Detect which cell encompasses the target text, then output its [X, Y] center coordinate. 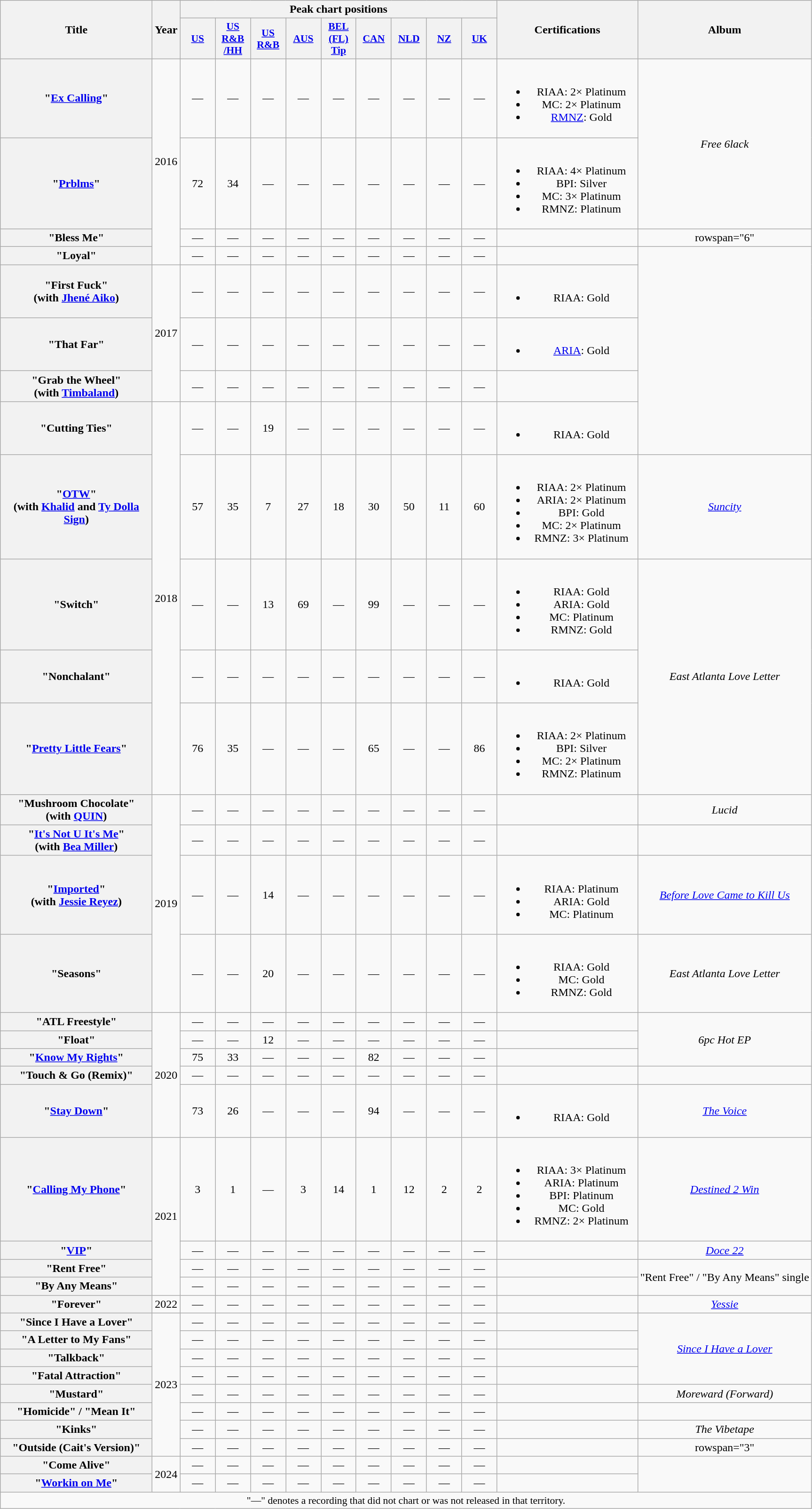
"Cutting Ties" [76, 428]
11 [444, 507]
Year [166, 30]
82 [373, 1058]
The Voice [725, 1111]
Lucid [725, 810]
"Ex Calling" [76, 98]
65 [373, 749]
Title [76, 30]
"Grab the Wheel"(with Timbaland) [76, 387]
"Pretty Little Fears" [76, 749]
Free 6lack [725, 144]
NLD [409, 39]
Since I Have a Lover [725, 1349]
RIAA: GoldARIA: GoldMC: PlatinumRMNZ: Gold [567, 604]
rowspan="3" [725, 1447]
7 [268, 507]
Destined 2 Win [725, 1190]
"OTW"(with Khalid and Ty Dolla Sign) [76, 507]
2024 [166, 1474]
ARIA: Gold [567, 344]
NZ [444, 39]
"Kinks" [76, 1429]
"Fatal Attraction" [76, 1375]
2020 [166, 1075]
Yessie [725, 1304]
"Float" [76, 1040]
RIAA: PlatinumARIA: GoldMC: Platinum [567, 894]
33 [233, 1058]
"Prblms" [76, 183]
94 [373, 1111]
Album [725, 30]
2019 [166, 903]
Before Love Came to Kill Us [725, 894]
"By Any Means" [76, 1286]
"Bless Me" [76, 238]
13 [268, 604]
18 [339, 507]
2022 [166, 1304]
Doce 22 [725, 1250]
2018 [166, 598]
73 [197, 1111]
"Come Alive" [76, 1465]
"VIP" [76, 1250]
"Rent Free" [76, 1268]
2017 [166, 333]
"Stay Down" [76, 1111]
34 [233, 183]
2016 [166, 162]
99 [373, 604]
60 [480, 507]
"Workin on Me" [76, 1483]
26 [233, 1111]
US [197, 39]
RIAA: GoldMC: GoldRMNZ: Gold [567, 973]
"Calling My Phone" [76, 1190]
UK [480, 39]
76 [197, 749]
The Vibetape [725, 1429]
75 [197, 1058]
"Since I Have a Lover" [76, 1322]
20 [268, 973]
RIAA: 4× PlatinumBPI: SilverMC: 3× PlatinumRMNZ: Platinum [567, 183]
Suncity [725, 507]
"ATL Freestyle" [76, 1021]
BEL(FL)Tip [339, 39]
Moreward (Forward) [725, 1393]
"Loyal" [76, 256]
19 [268, 428]
"That Far" [76, 344]
USR&B [268, 39]
"Outside (Cait's Version)" [76, 1447]
"Forever" [76, 1304]
RIAA: 2× PlatinumBPI: SilverMC: 2× PlatinumRMNZ: Platinum [567, 749]
2023 [166, 1384]
"—" denotes a recording that did not chart or was not released in that territory. [406, 1501]
27 [304, 507]
"Talkback" [76, 1358]
"Imported"(with Jessie Reyez) [76, 894]
"A Letter to My Fans" [76, 1340]
"Rent Free" / "By Any Means" single [725, 1277]
CAN [373, 39]
"Mushroom Chocolate"(with QUIN) [76, 810]
AUS [304, 39]
72 [197, 183]
30 [373, 507]
86 [480, 749]
"Know My Rights" [76, 1058]
"Seasons" [76, 973]
6pc Hot EP [725, 1039]
69 [304, 604]
rowspan="6" [725, 238]
57 [197, 507]
2021 [166, 1216]
"Mustard" [76, 1393]
Certifications [567, 30]
Peak chart positions [339, 9]
USR&B/HH [233, 39]
"Homicide" / "Mean It" [76, 1411]
"Touch & Go (Remix)" [76, 1075]
RIAA: 2× PlatinumMC: 2× PlatinumRMNZ: Gold [567, 98]
"It's Not U It's Me"(with Bea Miller) [76, 840]
RIAA: 3× PlatinumARIA: PlatinumBPI: PlatinumMC: GoldRMNZ: 2× Platinum [567, 1190]
"Nonchalant" [76, 676]
"First Fuck"(with Jhené Aiko) [76, 292]
"Switch" [76, 604]
50 [409, 507]
RIAA: 2× PlatinumARIA: 2× PlatinumBPI: GoldMC: 2× PlatinumRMNZ: 3× Platinum [567, 507]
